Scan for the cell matching the given text and deliver its (X, Y) coordinate at center. 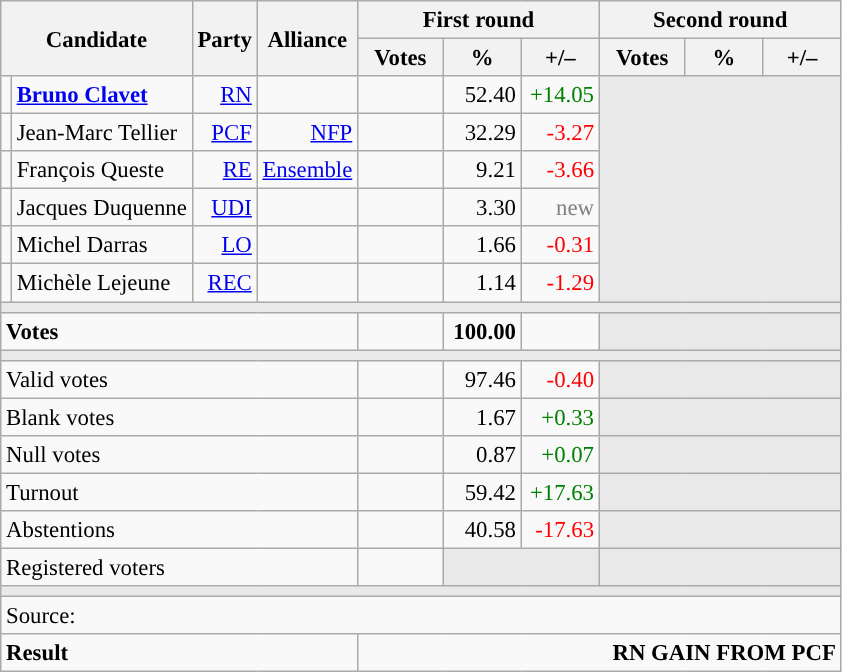
59.42 (482, 492)
NFP (307, 133)
1.66 (482, 245)
Blank votes (180, 417)
97.46 (482, 379)
-3.27 (560, 133)
32.29 (482, 133)
new (560, 208)
Second round (720, 20)
0.87 (482, 455)
+17.63 (560, 492)
First round (479, 20)
Registered voters (180, 567)
+14.05 (560, 95)
Alliance (307, 38)
LO (224, 245)
-0.31 (560, 245)
40.58 (482, 530)
UDI (224, 208)
Michèle Lejeune (102, 283)
RN (224, 95)
Turnout (180, 492)
1.14 (482, 283)
-3.66 (560, 170)
-0.40 (560, 379)
RE (224, 170)
RN GAIN FROM PCF (600, 653)
3.30 (482, 208)
Michel Darras (102, 245)
Valid votes (180, 379)
Candidate (96, 38)
REC (224, 283)
+0.33 (560, 417)
-1.29 (560, 283)
+0.07 (560, 455)
François Queste (102, 170)
Bruno Clavet (102, 95)
-17.63 (560, 530)
Ensemble (307, 170)
Party (224, 38)
100.00 (482, 331)
Null votes (180, 455)
Abstentions (180, 530)
52.40 (482, 95)
9.21 (482, 170)
Jacques Duquenne (102, 208)
Result (180, 653)
1.67 (482, 417)
Jean-Marc Tellier (102, 133)
PCF (224, 133)
Source: (421, 616)
